Identify which cell holds the provided text, then report its [x, y] central coordinate. 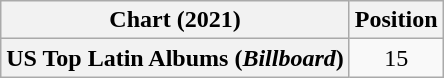
Chart (2021) [176, 20]
US Top Latin Albums (Billboard) [176, 58]
15 [396, 58]
Position [396, 20]
